Extract the [X, Y] coordinate from the center of the cell holding the provided text.  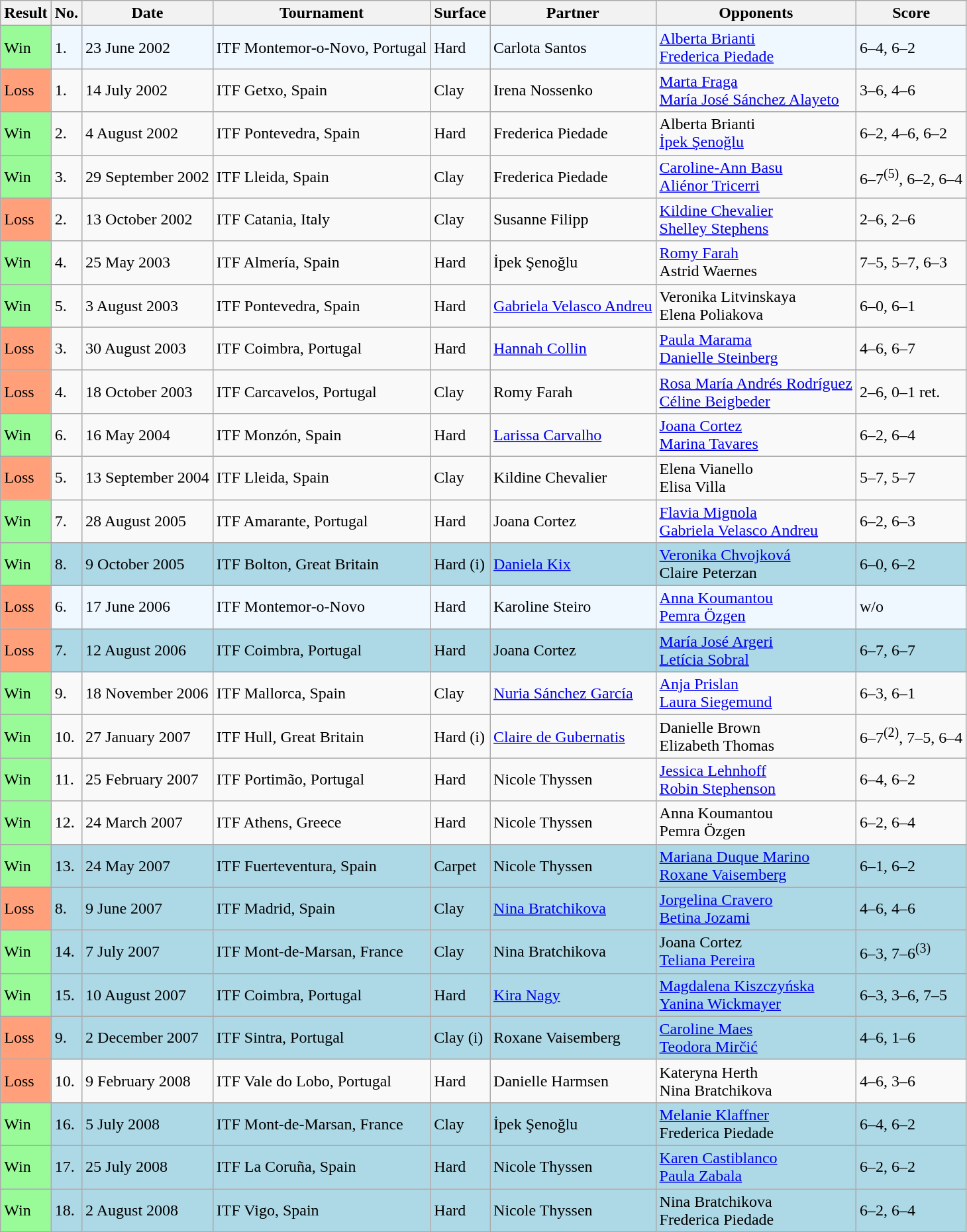
15. [66, 994]
14. [66, 952]
Veronika Litvinskaya Elena Poliakova [756, 306]
25 February 2007 [148, 780]
10 August 2007 [148, 994]
7 July 2007 [148, 952]
7–5, 5–7, 6–3 [911, 262]
18. [66, 1210]
Magdalena Kiszczyńska Yanina Wickmayer [756, 994]
11. [66, 780]
30 August 2003 [148, 348]
24 May 2007 [148, 866]
ITF Montemor-o-Novo [322, 608]
12. [66, 822]
6–7(5), 6–2, 6–4 [911, 176]
ITF Carcavelos, Portugal [322, 392]
ITF Hull, Great Britain [322, 736]
6–7(2), 7–5, 6–4 [911, 736]
6–3, 7–6(3) [911, 952]
9 February 2008 [148, 1080]
Gabriela Velasco Andreu [574, 306]
Danielle Harmsen [574, 1080]
6–2, 4–6, 6–2 [911, 134]
3–6, 4–6 [911, 90]
6–1, 6–2 [911, 866]
ITF Montemor-o-Novo, Portugal [322, 48]
Opponents [756, 13]
9 June 2007 [148, 908]
Result [26, 13]
Joana Cortez Teliana Pereira [756, 952]
18 October 2003 [148, 392]
Veronika Chvojková Claire Peterzan [756, 564]
María José Argeri Letícia Sobral [756, 650]
16. [66, 1124]
6–0, 6–2 [911, 564]
Elena Vianello Elisa Villa [756, 478]
Melanie Klaffner Frederica Piedade [756, 1124]
ITF Athens, Greece [322, 822]
24 March 2007 [148, 822]
Kateryna Herth Nina Bratchikova [756, 1080]
2 December 2007 [148, 1038]
Caroline Maes Teodora Mirčić [756, 1038]
Nina Bratchikova Frederica Piedade [756, 1210]
14 July 2002 [148, 90]
17 June 2006 [148, 608]
13 September 2004 [148, 478]
Alberta Brianti Frederica Piedade [756, 48]
Rosa María Andrés Rodríguez Céline Beigbeder [756, 392]
18 November 2006 [148, 694]
ITF Vale do Lobo, Portugal [322, 1080]
Jorgelina Cravero Betina Jozami [756, 908]
w/o [911, 608]
ITF La Coruña, Spain [322, 1166]
Marta Fraga María José Sánchez Alayeto [756, 90]
ITF Catania, Italy [322, 220]
4–6, 4–6 [911, 908]
6–3, 6–1 [911, 694]
Susanne Filipp [574, 220]
Hannah Collin [574, 348]
ITF Amarante, Portugal [322, 520]
25 July 2008 [148, 1166]
5–7, 5–7 [911, 478]
Nuria Sánchez García [574, 694]
Paula Marama Danielle Steinberg [756, 348]
Kira Nagy [574, 994]
6–7, 6–7 [911, 650]
Caroline-Ann Basu Aliénor Tricerri [756, 176]
2 August 2008 [148, 1210]
Romy Farah Astrid Waernes [756, 262]
27 January 2007 [148, 736]
16 May 2004 [148, 434]
ITF Vigo, Spain [322, 1210]
6–3, 3–6, 7–5 [911, 994]
Karen Castiblanco Paula Zabala [756, 1166]
13 October 2002 [148, 220]
Jessica Lehnhoff Robin Stephenson [756, 780]
ITF Portimão, Portugal [322, 780]
3 August 2003 [148, 306]
25 May 2003 [148, 262]
Irena Nossenko [574, 90]
No. [66, 13]
4–6, 1–6 [911, 1038]
Alberta Brianti İpek Şenoğlu [756, 134]
ITF Mallorca, Spain [322, 694]
Carpet [460, 866]
ITF Getxo, Spain [322, 90]
ITF Fuerteventura, Spain [322, 866]
ITF Madrid, Spain [322, 908]
ITF Almería, Spain [322, 262]
28 August 2005 [148, 520]
4–6, 6–7 [911, 348]
ITF Monzón, Spain [322, 434]
Flavia Mignola Gabriela Velasco Andreu [756, 520]
Tournament [322, 13]
Romy Farah [574, 392]
6–2, 6–2 [911, 1166]
Anja Prislan Laura Siegemund [756, 694]
6–0, 6–1 [911, 306]
4–6, 3–6 [911, 1080]
17. [66, 1166]
Score [911, 13]
Claire de Gubernatis [574, 736]
6–2, 6–3 [911, 520]
2–6, 2–6 [911, 220]
Larissa Carvalho [574, 434]
9 October 2005 [148, 564]
Danielle Brown Elizabeth Thomas [756, 736]
Mariana Duque Marino Roxane Vaisemberg [756, 866]
ITF Bolton, Great Britain [322, 564]
Surface [460, 13]
Clay (i) [460, 1038]
23 June 2002 [148, 48]
Date [148, 13]
5 July 2008 [148, 1124]
4 August 2002 [148, 134]
Kildine Chevalier Shelley Stephens [756, 220]
13. [66, 866]
Carlota Santos [574, 48]
Joana Cortez Marina Tavares [756, 434]
Kildine Chevalier [574, 478]
Roxane Vaisemberg [574, 1038]
Partner [574, 13]
Daniela Kix [574, 564]
ITF Sintra, Portugal [322, 1038]
2–6, 0–1 ret. [911, 392]
12 August 2006 [148, 650]
29 September 2002 [148, 176]
Karoline Steiro [574, 608]
